Locate the cell with the specified text and output its [X, Y] center coordinate. 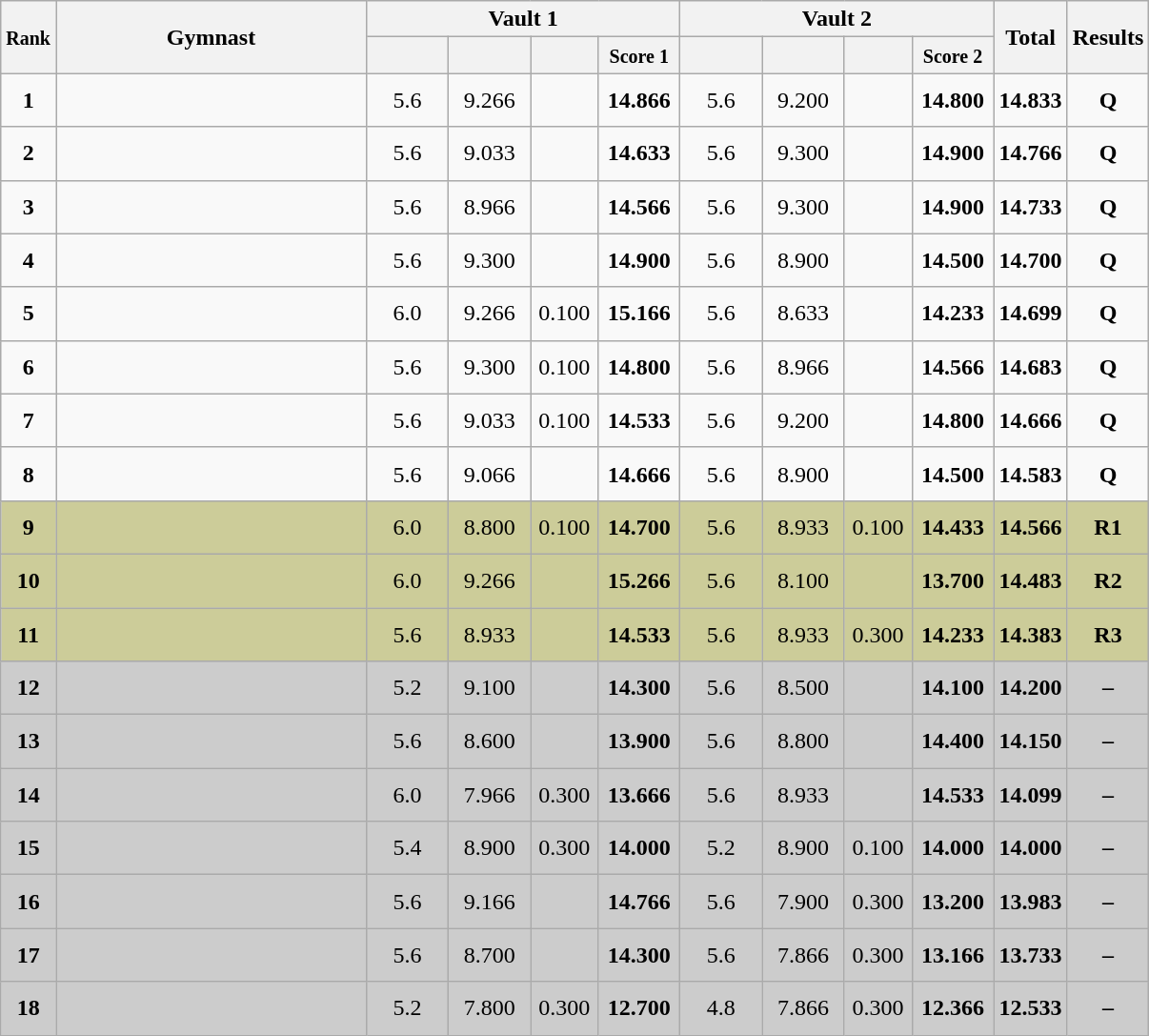
14.583 [1031, 474]
R3 [1108, 635]
Vault 1 [524, 19]
4 [29, 260]
13.166 [953, 955]
R2 [1108, 580]
18 [29, 1008]
13.666 [639, 795]
8.700 [490, 955]
Vault 2 [837, 19]
8.633 [803, 314]
13.900 [639, 741]
14.100 [953, 688]
14.866 [639, 100]
11 [29, 635]
7 [29, 420]
8 [29, 474]
Total [1031, 37]
15.266 [639, 580]
5.4 [408, 848]
4.8 [721, 1008]
12 [29, 688]
R1 [1108, 527]
Results [1108, 37]
2 [29, 153]
13.983 [1031, 902]
Score 2 [953, 55]
Gymnast [211, 37]
9.166 [490, 902]
7.800 [490, 1008]
14.433 [953, 527]
14.200 [1031, 688]
12.700 [639, 1008]
14.733 [1031, 207]
15.166 [639, 314]
3 [29, 207]
5 [29, 314]
9.100 [490, 688]
1 [29, 100]
9 [29, 527]
14.383 [1031, 635]
14 [29, 795]
6 [29, 367]
10 [29, 580]
14.683 [1031, 367]
13 [29, 741]
13.200 [953, 902]
15 [29, 848]
14.400 [953, 741]
14.483 [1031, 580]
8.100 [803, 580]
8.600 [490, 741]
14.833 [1031, 100]
7.900 [803, 902]
16 [29, 902]
9.066 [490, 474]
12.533 [1031, 1008]
8.500 [803, 688]
14.150 [1031, 741]
13.700 [953, 580]
12.366 [953, 1008]
Rank [29, 37]
14.699 [1031, 314]
14.633 [639, 153]
14.099 [1031, 795]
7.966 [490, 795]
Score 1 [639, 55]
13.733 [1031, 955]
17 [29, 955]
